Return (x, y) of the center of cell containing provided text 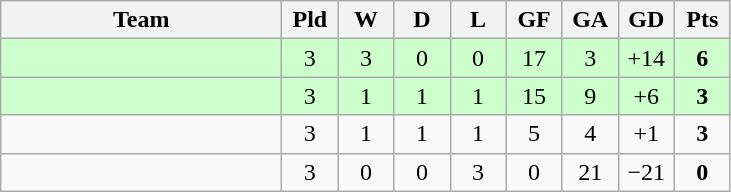
D (422, 20)
5 (534, 134)
+6 (646, 96)
Pld (310, 20)
GA (590, 20)
L (478, 20)
4 (590, 134)
9 (590, 96)
17 (534, 58)
6 (702, 58)
−21 (646, 172)
Pts (702, 20)
GF (534, 20)
+14 (646, 58)
15 (534, 96)
GD (646, 20)
+1 (646, 134)
W (366, 20)
Team (142, 20)
21 (590, 172)
